Return (x, y) of the center of cell containing provided text 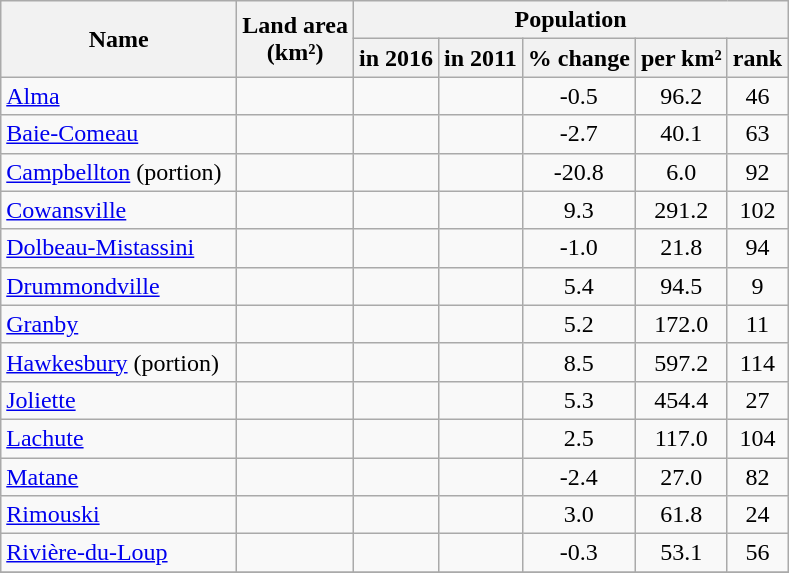
291.2 (681, 210)
61.8 (681, 515)
597.2 (681, 362)
94.5 (681, 286)
21.8 (681, 248)
-2.7 (578, 134)
Cowansville (119, 210)
Joliette (119, 400)
92 (757, 172)
2.5 (578, 438)
104 (757, 438)
63 (757, 134)
3.0 (578, 515)
94 (757, 248)
Baie-Comeau (119, 134)
rank (757, 58)
% change (578, 58)
per km² (681, 58)
Granby (119, 324)
96.2 (681, 96)
27.0 (681, 477)
Matane (119, 477)
82 (757, 477)
Land area(km²) (296, 39)
102 (757, 210)
-2.4 (578, 477)
-1.0 (578, 248)
-0.3 (578, 553)
11 (757, 324)
Rivière-du-Loup (119, 553)
Dolbeau-Mistassini (119, 248)
in 2011 (481, 58)
9.3 (578, 210)
Drummondville (119, 286)
9 (757, 286)
5.4 (578, 286)
-0.5 (578, 96)
40.1 (681, 134)
Campbellton (portion) (119, 172)
114 (757, 362)
Hawkesbury (portion) (119, 362)
5.2 (578, 324)
8.5 (578, 362)
117.0 (681, 438)
Name (119, 39)
-20.8 (578, 172)
46 (757, 96)
53.1 (681, 553)
27 (757, 400)
Rimouski (119, 515)
454.4 (681, 400)
24 (757, 515)
5.3 (578, 400)
Alma (119, 96)
56 (757, 553)
in 2016 (396, 58)
Lachute (119, 438)
172.0 (681, 324)
6.0 (681, 172)
Population (570, 20)
